Identify which cell holds the provided text, then report its (X, Y) central coordinate. 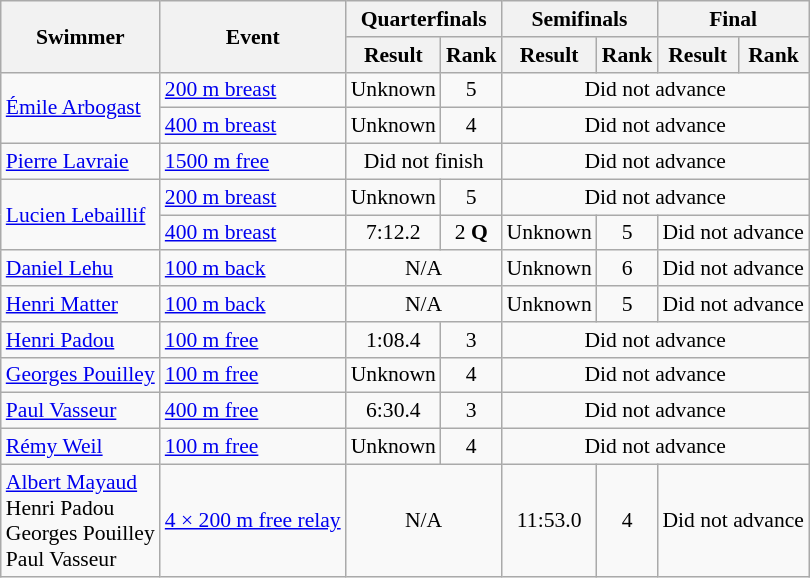
6 (628, 269)
400 m free (253, 411)
Event (253, 36)
Lucien Lebaillif (80, 214)
Final (733, 19)
Did not finish (424, 162)
1500 m free (253, 162)
Semifinals (580, 19)
6:30.4 (394, 411)
Pierre Lavraie (80, 162)
Paul Vasseur (80, 411)
Georges Pouilley (80, 375)
Swimmer (80, 36)
Albert Mayaud Henri Padou Georges Pouilley Paul Vasseur (80, 520)
Henri Padou (80, 340)
4 × 200 m free relay (253, 520)
Quarterfinals (424, 19)
Rémy Weil (80, 447)
2 Q (472, 233)
11:53.0 (550, 520)
Daniel Lehu (80, 269)
1:08.4 (394, 340)
Henri Matter (80, 304)
Émile Arbogast (80, 108)
7:12.2 (394, 233)
